Determine the [X, Y] coordinate at the center of the cell enclosing the given text.  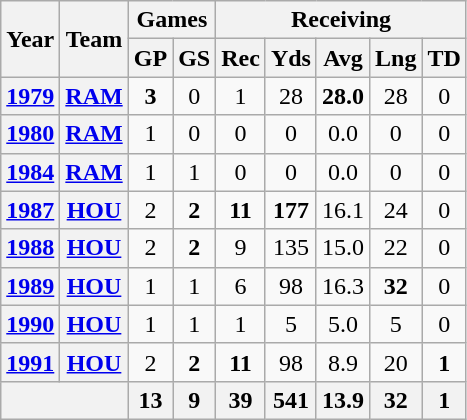
15.0 [342, 248]
22 [396, 248]
1979 [30, 96]
3 [150, 96]
TD [444, 58]
Team [94, 39]
13 [150, 400]
16.3 [342, 286]
Avg [342, 58]
13.9 [342, 400]
GS [194, 58]
6 [241, 286]
1987 [30, 210]
16.1 [342, 210]
Receiving [342, 20]
1988 [30, 248]
1980 [30, 134]
135 [290, 248]
541 [290, 400]
1984 [30, 172]
39 [241, 400]
Rec [241, 58]
177 [290, 210]
1990 [30, 324]
Lng [396, 58]
GP [150, 58]
5.0 [342, 324]
8.9 [342, 362]
Games [172, 20]
20 [396, 362]
28.0 [342, 96]
1989 [30, 286]
1991 [30, 362]
Year [30, 39]
Yds [290, 58]
24 [396, 210]
